Extract the [x, y] coordinate from the center of the cell holding the provided text.  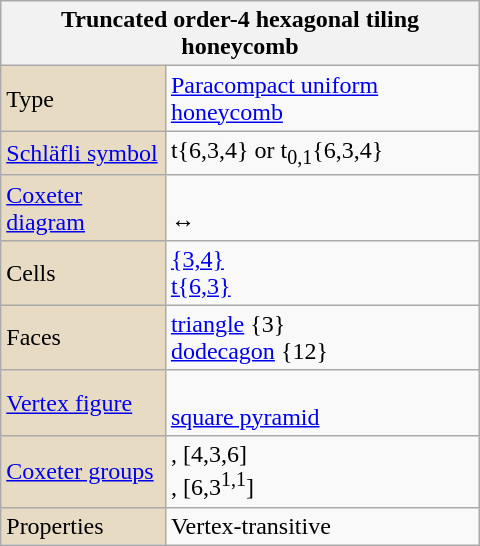
Type [84, 98]
Truncated order-4 hexagonal tiling honeycomb [240, 34]
t{6,3,4} or t0,1{6,3,4} [322, 153]
Vertex figure [84, 402]
Coxeter groups [84, 471]
Schläfli symbol [84, 153]
Paracompact uniform honeycomb [322, 98]
Vertex-transitive [322, 526]
Faces [84, 338]
{3,4} t{6,3} [322, 272]
triangle {3}dodecagon {12} [322, 338]
Coxeter diagram [84, 208]
, [4,3,6], [6,31,1] [322, 471]
square pyramid [322, 402]
↔ [322, 208]
Properties [84, 526]
Cells [84, 272]
